Detect which cell encompasses the target text, then output its [X, Y] center coordinate. 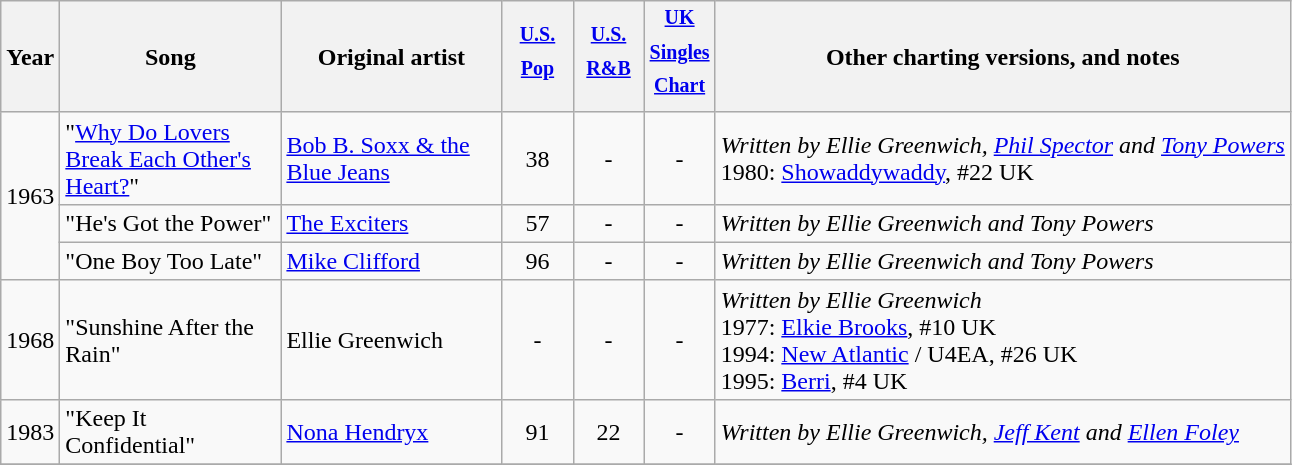
Mike Clifford [392, 261]
Written by Ellie Greenwich1977: Elkie Brooks, #10 UK1994: New Atlantic / U4EA, #26 UK1995: Berri, #4 UK [1002, 340]
Other charting versions, and notes [1002, 57]
1983 [30, 432]
91 [538, 432]
Written by Ellie Greenwich, Jeff Kent and Ellen Foley [1002, 432]
Original artist [392, 57]
57 [538, 223]
"He's Got the Power" [170, 223]
"Why Do Lovers Break Each Other's Heart?" [170, 158]
UK Singles Chart [680, 57]
96 [538, 261]
Ellie Greenwich [392, 340]
Nona Hendryx [392, 432]
"Keep It Confidential" [170, 432]
Bob B. Soxx & the Blue Jeans [392, 158]
Year [30, 57]
1968 [30, 340]
The Exciters [392, 223]
U.S. Pop [538, 57]
Written by Ellie Greenwich, Phil Spector and Tony Powers1980: Showaddywaddy, #22 UK [1002, 158]
Song [170, 57]
"Sunshine After the Rain" [170, 340]
U.S. R&B [608, 57]
22 [608, 432]
38 [538, 158]
1963 [30, 196]
"One Boy Too Late" [170, 261]
